Return the [x, y] coordinate for the center point of the cell that contains the specified text.  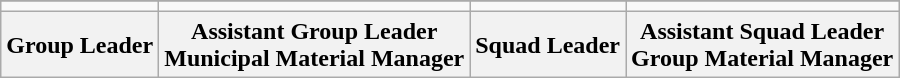
Squad Leader [548, 44]
Group Leader [80, 44]
Assistant Squad LeaderGroup Material Manager [762, 44]
Assistant Group LeaderMunicipal Material Manager [314, 44]
